Identify which cell holds the provided text, then report its (X, Y) central coordinate. 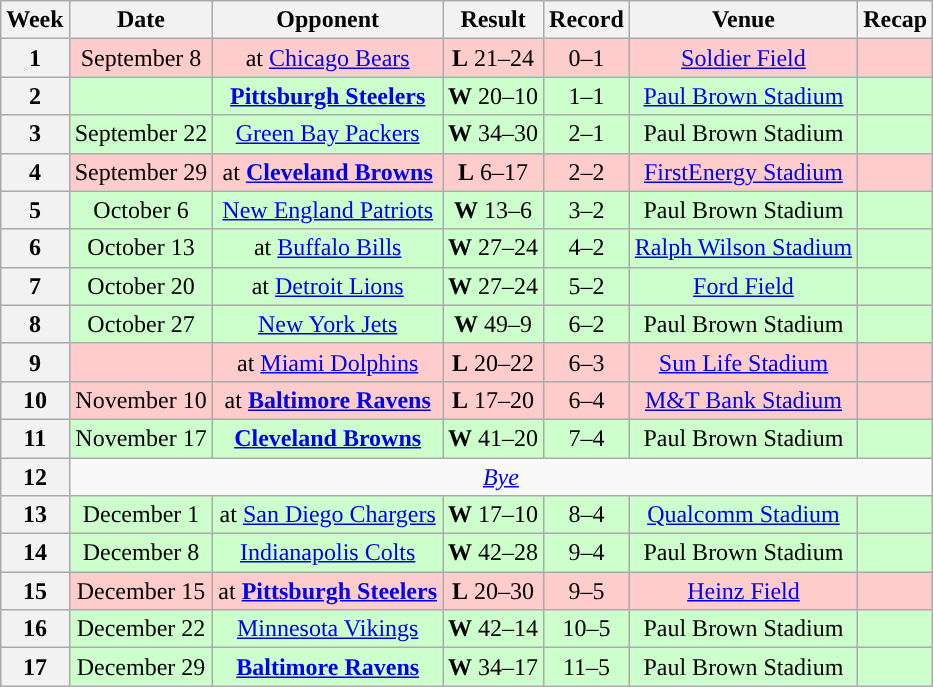
Green Bay Packers (328, 134)
Pittsburgh Steelers (328, 96)
Ford Field (743, 286)
W 34–30 (494, 134)
10–5 (587, 629)
December 1 (141, 515)
Indianapolis Colts (328, 553)
9–4 (587, 553)
7–4 (587, 438)
M&T Bank Stadium (743, 400)
Recap (896, 20)
W 42–28 (494, 553)
Soldier Field (743, 58)
at San Diego Chargers (328, 515)
November 17 (141, 438)
Qualcomm Stadium (743, 515)
5 (35, 210)
9–5 (587, 591)
6–3 (587, 362)
15 (35, 591)
W 17–10 (494, 515)
0–1 (587, 58)
4–2 (587, 248)
16 (35, 629)
at Buffalo Bills (328, 248)
6 (35, 248)
L 6–17 (494, 172)
6–2 (587, 324)
W 34–17 (494, 667)
New England Patriots (328, 210)
at Pittsburgh Steelers (328, 591)
Venue (743, 20)
December 8 (141, 553)
November 10 (141, 400)
September 29 (141, 172)
1 (35, 58)
L 20–30 (494, 591)
W 49–9 (494, 324)
at Detroit Lions (328, 286)
Baltimore Ravens (328, 667)
FirstEnergy Stadium (743, 172)
5–2 (587, 286)
W 41–20 (494, 438)
Bye (501, 477)
W 20–10 (494, 96)
L 21–24 (494, 58)
at Chicago Bears (328, 58)
L 17–20 (494, 400)
Minnesota Vikings (328, 629)
September 22 (141, 134)
7 (35, 286)
New York Jets (328, 324)
1–1 (587, 96)
at Cleveland Browns (328, 172)
12 (35, 477)
Cleveland Browns (328, 438)
6–4 (587, 400)
9 (35, 362)
11–5 (587, 667)
December 22 (141, 629)
October 20 (141, 286)
Week (35, 20)
Result (494, 20)
at Baltimore Ravens (328, 400)
2 (35, 96)
W 42–14 (494, 629)
2–2 (587, 172)
14 (35, 553)
Opponent (328, 20)
December 15 (141, 591)
October 27 (141, 324)
Sun Life Stadium (743, 362)
October 13 (141, 248)
W 13–6 (494, 210)
October 6 (141, 210)
Record (587, 20)
17 (35, 667)
at Miami Dolphins (328, 362)
11 (35, 438)
September 8 (141, 58)
4 (35, 172)
8 (35, 324)
December 29 (141, 667)
10 (35, 400)
3–2 (587, 210)
8–4 (587, 515)
Ralph Wilson Stadium (743, 248)
2–1 (587, 134)
13 (35, 515)
Heinz Field (743, 591)
3 (35, 134)
L 20–22 (494, 362)
Date (141, 20)
